Scan for the cell matching the given text and deliver its [X, Y] coordinate at center. 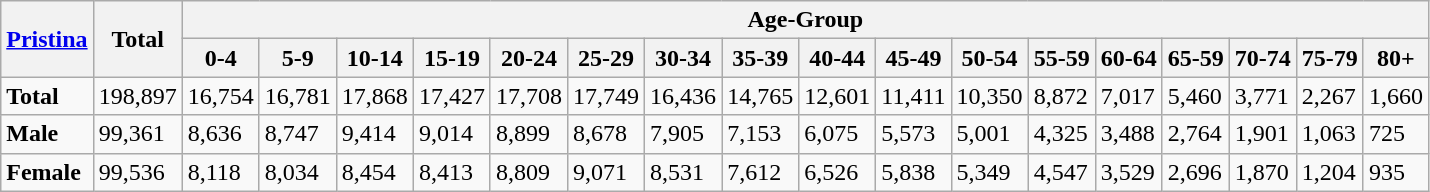
8,531 [684, 172]
3,488 [1128, 134]
8,872 [1062, 96]
6,526 [838, 172]
8,118 [220, 172]
17,708 [528, 96]
9,071 [606, 172]
2,764 [1196, 134]
16,436 [684, 96]
9,414 [374, 134]
9,014 [452, 134]
1,204 [1330, 172]
7,153 [760, 134]
15-19 [452, 58]
2,696 [1196, 172]
20-24 [528, 58]
1,660 [1396, 96]
5,573 [914, 134]
75-79 [1330, 58]
99,536 [138, 172]
55-59 [1062, 58]
70-74 [1262, 58]
17,868 [374, 96]
10-14 [374, 58]
30-34 [684, 58]
4,547 [1062, 172]
10,350 [990, 96]
Female [47, 172]
25-29 [606, 58]
16,754 [220, 96]
5,349 [990, 172]
12,601 [838, 96]
198,897 [138, 96]
65-59 [1196, 58]
50-54 [990, 58]
Age-Group [805, 20]
3,529 [1128, 172]
Male [47, 134]
17,427 [452, 96]
8,809 [528, 172]
725 [1396, 134]
1,901 [1262, 134]
45-49 [914, 58]
80+ [1396, 58]
99,361 [138, 134]
14,765 [760, 96]
7,905 [684, 134]
16,781 [298, 96]
8,413 [452, 172]
6,075 [838, 134]
60-64 [1128, 58]
40-44 [838, 58]
7,612 [760, 172]
935 [1396, 172]
5,838 [914, 172]
8,636 [220, 134]
11,411 [914, 96]
1,870 [1262, 172]
3,771 [1262, 96]
8,454 [374, 172]
2,267 [1330, 96]
8,899 [528, 134]
8,747 [298, 134]
5,460 [1196, 96]
17,749 [606, 96]
7,017 [1128, 96]
5-9 [298, 58]
4,325 [1062, 134]
0-4 [220, 58]
Pristina [47, 39]
35-39 [760, 58]
8,678 [606, 134]
5,001 [990, 134]
1,063 [1330, 134]
8,034 [298, 172]
